Output the [X, Y] coordinate of the center of the cell containing the given text.  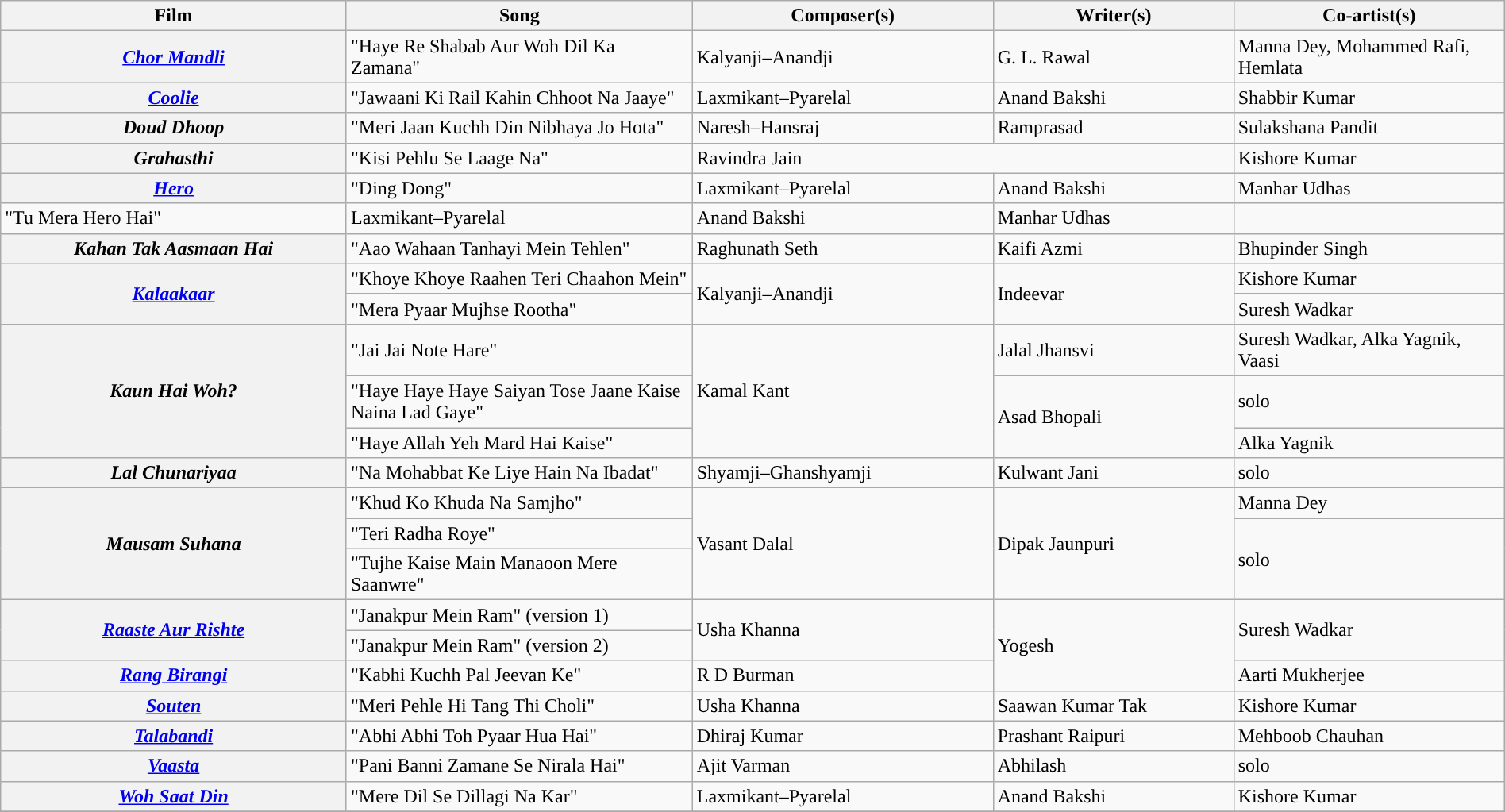
"Pani Banni Zamane Se Nirala Hai" [519, 766]
Grahasthi [174, 158]
Ramprasad [1113, 128]
Dhiraj Kumar [843, 736]
Film [174, 16]
Kaun Hai Woh? [174, 391]
Kulwant Jani [1113, 473]
Ajit Varman [843, 766]
Raaste Aur Rishte [174, 630]
Dipak Jaunpuri [1113, 545]
Coolie [174, 98]
Yogesh [1113, 645]
"Aao Wahaan Tanhayi Mein Tehlen" [519, 248]
Kalaakaar [174, 294]
Prashant Raipuri [1113, 736]
"Khud Ko Khuda Na Samjho" [519, 503]
"Jawaani Ki Rail Kahin Chhoot Na Jaaye" [519, 98]
"Tu Mera Hero Hai" [174, 218]
Souten [174, 706]
"Teri Radha Roye" [519, 533]
"Meri Pehle Hi Tang Thi Choli" [519, 706]
"Jai Jai Note Hare" [519, 349]
Hero [174, 188]
"Khoye Khoye Raahen Teri Chaahon Mein" [519, 279]
Co-artist(s) [1368, 16]
"Mera Pyaar Mujhse Rootha" [519, 309]
"Haye Allah Yeh Mard Hai Kaise" [519, 442]
"Haye Re Shabab Aur Woh Dil Ka Zamana" [519, 57]
Talabandi [174, 736]
"Tujhe Kaise Main Manaoon Mere Saanwre" [519, 575]
"Janakpur Mein Ram" (version 2) [519, 645]
"Kisi Pehlu Se Laage Na" [519, 158]
Vaasta [174, 766]
Ravindra Jain [963, 158]
Shyamji–Ghanshyamji [843, 473]
Mausam Suhana [174, 545]
Abhilash [1113, 766]
Shabbir Kumar [1368, 98]
Aarti Mukherjee [1368, 675]
Sulakshana Pandit [1368, 128]
Jalal Jhansvi [1113, 349]
Alka Yagnik [1368, 442]
Manna Dey, Mohammed Rafi, Hemlata [1368, 57]
Kamal Kant [843, 391]
Doud Dhoop [174, 128]
R D Burman [843, 675]
Woh Saat Din [174, 796]
Asad Bhopali [1113, 416]
"Na Mohabbat Ke Liye Hain Na Ibadat" [519, 473]
"Ding Dong" [519, 188]
Writer(s) [1113, 16]
Bhupinder Singh [1368, 248]
Kahan Tak Aasmaan Hai [174, 248]
Indeevar [1113, 294]
Saawan Kumar Tak [1113, 706]
Vasant Dalal [843, 545]
"Meri Jaan Kuchh Din Nibhaya Jo Hota" [519, 128]
Lal Chunariyaa [174, 473]
Mehboob Chauhan [1368, 736]
"Kabhi Kuchh Pal Jeevan Ke" [519, 675]
Kaifi Azmi [1113, 248]
Composer(s) [843, 16]
"Janakpur Mein Ram" (version 1) [519, 615]
Chor Mandli [174, 57]
Raghunath Seth [843, 248]
"Abhi Abhi Toh Pyaar Hua Hai" [519, 736]
Song [519, 16]
"Mere Dil Se Dillagi Na Kar" [519, 796]
"Haye Haye Haye Saiyan Tose Jaane Kaise Naina Lad Gaye" [519, 402]
Suresh Wadkar, Alka Yagnik, Vaasi [1368, 349]
Rang Birangi [174, 675]
Manna Dey [1368, 503]
Naresh–Hansraj [843, 128]
G. L. Rawal [1113, 57]
